For the text-containing cell, return its midpoint in [x, y] coordinate format. 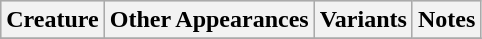
Variants [363, 20]
Notes [446, 20]
Creature [52, 20]
Other Appearances [209, 20]
